Identify which cell holds the provided text, then report its (x, y) central coordinate. 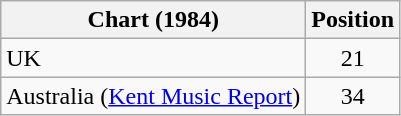
21 (353, 58)
Position (353, 20)
UK (154, 58)
Chart (1984) (154, 20)
Australia (Kent Music Report) (154, 96)
34 (353, 96)
